Output the (X, Y) coordinate of the center of the cell containing the given text.  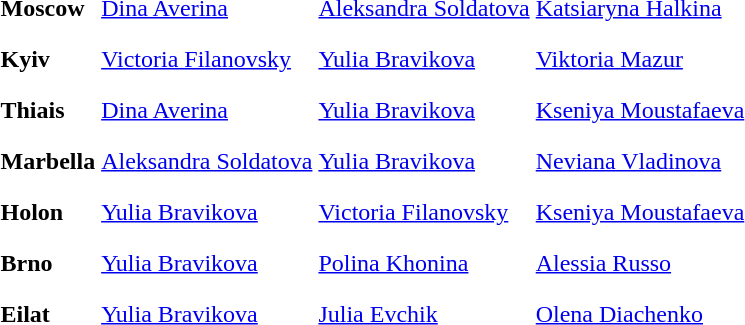
Aleksandra Soldatova (207, 161)
Dina Averina (207, 110)
Polina Khonina (424, 263)
